Capture the cell that displays the provided text and extract its (x, y) central coordinate. 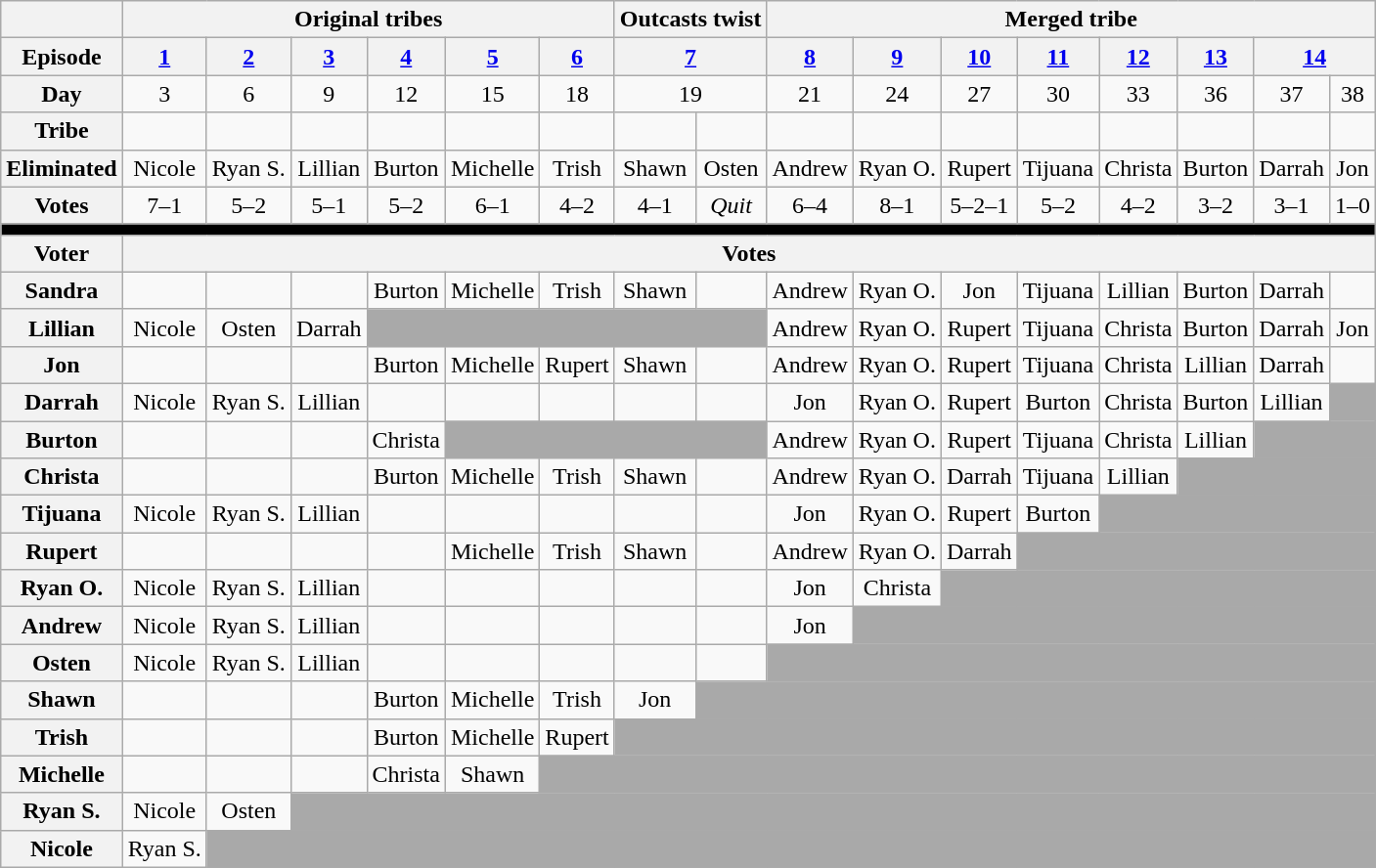
19 (690, 94)
Voter (62, 253)
33 (1138, 94)
5–1 (329, 205)
7 (690, 57)
Merged tribe (1072, 20)
18 (577, 94)
13 (1216, 57)
Day (62, 94)
Outcasts twist (690, 20)
8–1 (897, 205)
21 (810, 94)
10 (979, 57)
30 (1058, 94)
4–1 (655, 205)
5–2–1 (979, 205)
Original tribes (368, 20)
Tribe (62, 131)
2 (248, 57)
6–1 (492, 205)
24 (897, 94)
1–0 (1352, 205)
Eliminated (62, 168)
7–1 (164, 205)
Quit (732, 205)
37 (1292, 94)
1 (164, 57)
38 (1352, 94)
Sandra (62, 290)
6–4 (810, 205)
15 (492, 94)
3–2 (1216, 205)
Episode (62, 57)
4 (406, 57)
11 (1058, 57)
8 (810, 57)
5 (492, 57)
3–1 (1292, 205)
27 (979, 94)
36 (1216, 94)
14 (1314, 57)
